Search for the cell housing the specified text and yield its (X, Y) center coordinate. 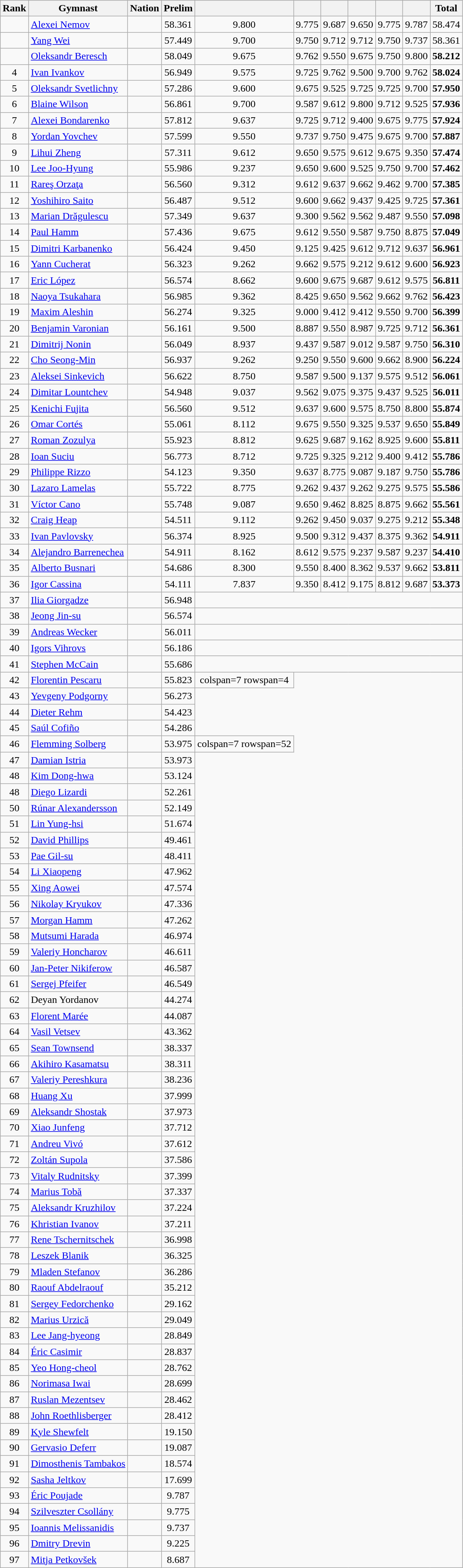
54.123 (178, 472)
Florent Marée (78, 1016)
44.274 (178, 1000)
36 (14, 584)
Yevgeny Podgorny (78, 696)
55.561 (447, 504)
Xing Aowei (78, 888)
46.587 (178, 968)
8.425 (307, 296)
13 (14, 216)
Kenichi Fujita (78, 408)
54.686 (178, 568)
25 (14, 408)
9.137 (362, 376)
61 (14, 984)
70 (14, 1128)
Aleksandr Kruzhilov (78, 1208)
56.937 (178, 360)
56.161 (178, 328)
37.612 (178, 1144)
9.012 (362, 344)
Igor Cassina (78, 584)
36.286 (178, 1272)
colspan=7 rowspan=4 (244, 680)
Morgan Hamm (78, 920)
36.325 (178, 1256)
57.950 (447, 88)
54.410 (447, 552)
Leszek Blanik (78, 1256)
29 (14, 472)
Mitja Petkovšek (78, 1560)
41 (14, 664)
47.262 (178, 920)
37.712 (178, 1128)
55.923 (178, 440)
57.887 (447, 136)
10 (14, 168)
56.061 (447, 376)
72 (14, 1160)
Alexei Nemov (78, 24)
88 (14, 1415)
94 (14, 1512)
55.586 (447, 488)
8.662 (244, 280)
56 (14, 904)
Roman Zozulya (78, 440)
55.811 (447, 440)
Vitaly Rudnitsky (78, 1176)
56.186 (178, 648)
71 (14, 1144)
Benjamin Varonian (78, 328)
56.424 (178, 248)
28.412 (178, 1415)
Philippe Rizzo (78, 472)
38.311 (178, 1064)
55.748 (178, 504)
39 (14, 632)
Oleksandr Svetlichny (78, 88)
37.399 (178, 1176)
Nation (144, 8)
Vasil Vetsev (78, 1032)
Yoshihiro Saito (78, 200)
51.674 (178, 824)
9.375 (362, 392)
43.362 (178, 1032)
51 (14, 824)
16 (14, 264)
Kim Dong-hwa (78, 776)
21 (14, 344)
53 (14, 856)
67 (14, 1080)
56.361 (447, 328)
Ioan Suciu (78, 456)
15 (14, 248)
Ivan Ivankov (78, 72)
34 (14, 552)
Lee Joo-Hyung (78, 168)
8.400 (334, 568)
57.449 (178, 40)
8.112 (244, 424)
31 (14, 504)
Kyle Shewfelt (78, 1431)
Marius Urzică (78, 1320)
56.310 (447, 344)
Valeriy Pereshkura (78, 1080)
54.111 (178, 584)
57.361 (447, 200)
55 (14, 888)
26 (14, 424)
Yordan Yovchev (78, 136)
56.985 (178, 296)
54 (14, 872)
57.349 (178, 216)
86 (14, 1384)
56.487 (178, 200)
Yang Wei (78, 40)
9.075 (334, 392)
17 (14, 280)
colspan=7 rowspan=52 (244, 744)
7.837 (244, 584)
82 (14, 1320)
19.150 (178, 1431)
9.300 (307, 216)
Dimitri Karbanenko (78, 248)
Éric Casimir (78, 1352)
54.948 (178, 392)
85 (14, 1368)
56.423 (447, 296)
76 (14, 1224)
56.273 (178, 696)
57.286 (178, 88)
53.124 (178, 776)
52 (14, 840)
84 (14, 1352)
53.973 (178, 760)
Lee Jang-hyeong (78, 1336)
55.823 (178, 680)
57.599 (178, 136)
37.973 (178, 1112)
Dieter Rehm (78, 712)
53.811 (447, 568)
Yeo Hong-cheol (78, 1368)
Lin Yung-hsi (78, 824)
8.712 (244, 456)
Zoltán Supola (78, 1160)
Gervasio Deferr (78, 1447)
8.375 (389, 536)
Alexei Bondarenko (78, 120)
8.162 (244, 552)
87 (14, 1400)
52.261 (178, 792)
37.999 (178, 1096)
8.800 (416, 408)
Alejandro Barrenechea (78, 552)
Jeong Jin-su (78, 616)
73 (14, 1176)
Alberto Busnari (78, 568)
28 (14, 456)
58 (14, 936)
46 (14, 744)
8.412 (334, 584)
89 (14, 1431)
19 (14, 312)
Nikolay Kryukov (78, 904)
55.348 (447, 520)
44.087 (178, 1016)
35 (14, 568)
Li Xiaopeng (78, 872)
9.112 (244, 520)
Blaine Wilson (78, 104)
58.212 (447, 56)
Sergej Pfeifer (78, 984)
56.399 (447, 312)
57.924 (447, 120)
Andreas Wecker (78, 632)
44 (14, 712)
Rank (14, 8)
8 (14, 136)
12 (14, 200)
9.125 (307, 248)
Khristian Ivanov (78, 1224)
33 (14, 536)
9 (14, 152)
38.236 (178, 1080)
8.825 (362, 504)
47 (14, 760)
59 (14, 952)
52.149 (178, 808)
38 (14, 616)
56.949 (178, 72)
58.024 (447, 72)
Rene Tschernitschek (78, 1240)
Víctor Cano (78, 504)
57.474 (447, 152)
38.337 (178, 1048)
53.373 (447, 584)
11 (14, 184)
56.622 (178, 376)
Sergey Fedorchenko (78, 1304)
Dimosthenis Tambakos (78, 1463)
69 (14, 1112)
53.975 (178, 744)
Mutsumi Harada (78, 936)
22 (14, 360)
95 (14, 1528)
47.962 (178, 872)
55.849 (447, 424)
Craig Heap (78, 520)
56.049 (178, 344)
56.274 (178, 312)
9.000 (307, 312)
Eric López (78, 280)
Aleksei Sinkevich (78, 376)
Gymnast (78, 8)
Flemming Solberg (78, 744)
Paul Hamm (78, 232)
Igors Vihrovs (78, 648)
56.224 (447, 360)
57.385 (447, 184)
56.861 (178, 104)
Huang Xu (78, 1096)
49.461 (178, 840)
Sasha Jeltkov (78, 1479)
Ruslan Mezentsev (78, 1400)
97 (14, 1560)
54.511 (178, 520)
Raouf Abdelraouf (78, 1288)
37.586 (178, 1160)
32 (14, 520)
8.937 (244, 344)
8.612 (307, 552)
John Roethlisberger (78, 1415)
14 (14, 232)
Cho Seong-Min (78, 360)
29.049 (178, 1320)
20 (14, 328)
6 (14, 104)
48.411 (178, 856)
Stephen McCain (78, 664)
40 (14, 648)
9.625 (307, 440)
58.049 (178, 56)
56.773 (178, 456)
80 (14, 1288)
56.374 (178, 536)
Ioannis Melissanidis (78, 1528)
43 (14, 696)
9.250 (307, 360)
Saúl Cofiño (78, 728)
24 (14, 392)
Total (447, 8)
93 (14, 1496)
79 (14, 1272)
19.087 (178, 1447)
90 (14, 1447)
18.574 (178, 1463)
7 (14, 120)
56.961 (447, 248)
78 (14, 1256)
54.286 (178, 728)
Oleksandr Beresch (78, 56)
Diego Lizardi (78, 792)
9.225 (178, 1544)
37.211 (178, 1224)
Akihiro Kasamatsu (78, 1064)
35.212 (178, 1288)
Rareş Orzaţa (78, 184)
9.175 (362, 584)
Dmitry Drevin (78, 1544)
92 (14, 1479)
56.948 (178, 600)
91 (14, 1463)
Naoya Tsukahara (78, 296)
Dimitrij Nonin (78, 344)
Jan-Peter Nikiferow (78, 968)
23 (14, 376)
46.974 (178, 936)
47.336 (178, 904)
4 (14, 72)
Éric Poujade (78, 1496)
8.887 (307, 328)
Szilveszter Csollány (78, 1512)
47.574 (178, 888)
8.987 (362, 328)
81 (14, 1304)
36.998 (178, 1240)
Ilia Giorgadze (78, 600)
Maxim Aleshin (78, 312)
46.549 (178, 984)
28.849 (178, 1336)
Norimasa Iwai (78, 1384)
Andreu Vivó (78, 1144)
Lazaro Lamelas (78, 488)
57.936 (447, 104)
9.487 (389, 216)
Marius Tobă (78, 1192)
9.187 (389, 472)
28.699 (178, 1384)
45 (14, 728)
54.423 (178, 712)
60 (14, 968)
Damian Istria (78, 760)
68 (14, 1096)
30 (14, 488)
8.362 (362, 568)
37.224 (178, 1208)
27 (14, 440)
17.699 (178, 1479)
74 (14, 1192)
Ivan Pavlovsky (78, 536)
8.687 (178, 1560)
57.462 (447, 168)
77 (14, 1240)
57.098 (447, 216)
Deyan Yordanov (78, 1000)
Dimitar Lountchev (78, 392)
37.337 (178, 1192)
57.436 (178, 232)
8.300 (244, 568)
57 (14, 920)
5 (14, 88)
28.762 (178, 1368)
Marian Drăgulescu (78, 216)
56.923 (447, 264)
9.162 (362, 440)
46.611 (178, 952)
Xiao Junfeng (78, 1128)
Omar Cortés (78, 424)
Lihui Zheng (78, 152)
57.049 (447, 232)
56.811 (447, 280)
Florentin Pescaru (78, 680)
56.323 (178, 264)
50 (14, 808)
18 (14, 296)
28.837 (178, 1352)
Sean Townsend (78, 1048)
8.900 (416, 360)
83 (14, 1336)
David Phillips (78, 840)
55.874 (447, 408)
57.812 (178, 120)
65 (14, 1048)
58.474 (447, 24)
42 (14, 680)
Prelim (178, 8)
Valeriy Honcharov (78, 952)
37 (14, 600)
66 (14, 1064)
Rúnar Alexandersson (78, 808)
Aleksandr Shostak (78, 1112)
Pae Gil-su (78, 856)
55.722 (178, 488)
57.311 (178, 152)
55.061 (178, 424)
96 (14, 1544)
9.475 (362, 136)
28.462 (178, 1400)
64 (14, 1032)
62 (14, 1000)
55.686 (178, 664)
75 (14, 1208)
29.162 (178, 1304)
55.986 (178, 168)
63 (14, 1016)
Mladen Stefanov (78, 1272)
Yann Cucherat (78, 264)
